Detect which cell encompasses the target text, then output its (x, y) center coordinate. 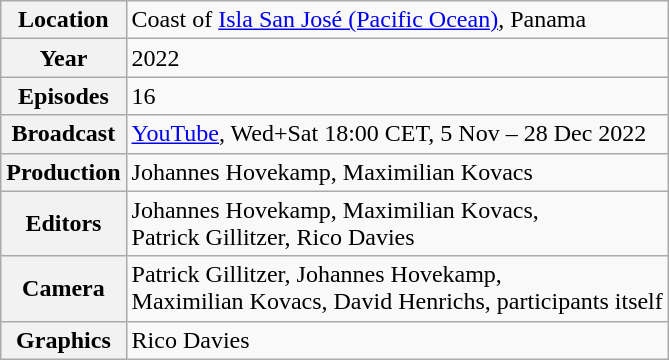
Johannes Hovekamp, Maximilian Kovacs (397, 172)
Episodes (64, 96)
Year (64, 58)
Coast of Isla San José (Pacific Ocean), Panama (397, 20)
Broadcast (64, 134)
Editors (64, 224)
Rico Davies (397, 340)
Location (64, 20)
YouTube, Wed+Sat 18:00 CET, 5 Nov – 28 Dec 2022 (397, 134)
Camera (64, 288)
16 (397, 96)
Patrick Gillitzer, Johannes Hovekamp,Maximilian Kovacs, David Henrichs, participants itself (397, 288)
Production (64, 172)
2022 (397, 58)
Johannes Hovekamp, Maximilian Kovacs,Patrick Gillitzer, Rico Davies (397, 224)
Graphics (64, 340)
